For the text-containing cell, return its midpoint in (x, y) coordinate format. 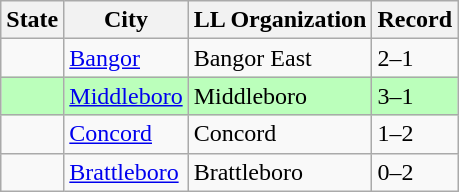
2–1 (415, 58)
1–2 (415, 134)
3–1 (415, 96)
Record (415, 20)
LL Organization (280, 20)
0–2 (415, 172)
Bangor (126, 58)
Bangor East (280, 58)
State (32, 20)
City (126, 20)
